Locate the cell with the specified text and output its [x, y] center coordinate. 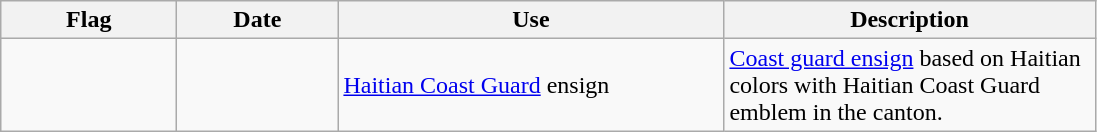
Coast guard ensign based on Haitian colors with Haitian Coast Guard emblem in the canton. [910, 85]
Use [531, 20]
Haitian Coast Guard ensign [531, 85]
Description [910, 20]
Date [258, 20]
Flag [89, 20]
